Detect which cell encompasses the target text, then output its [X, Y] center coordinate. 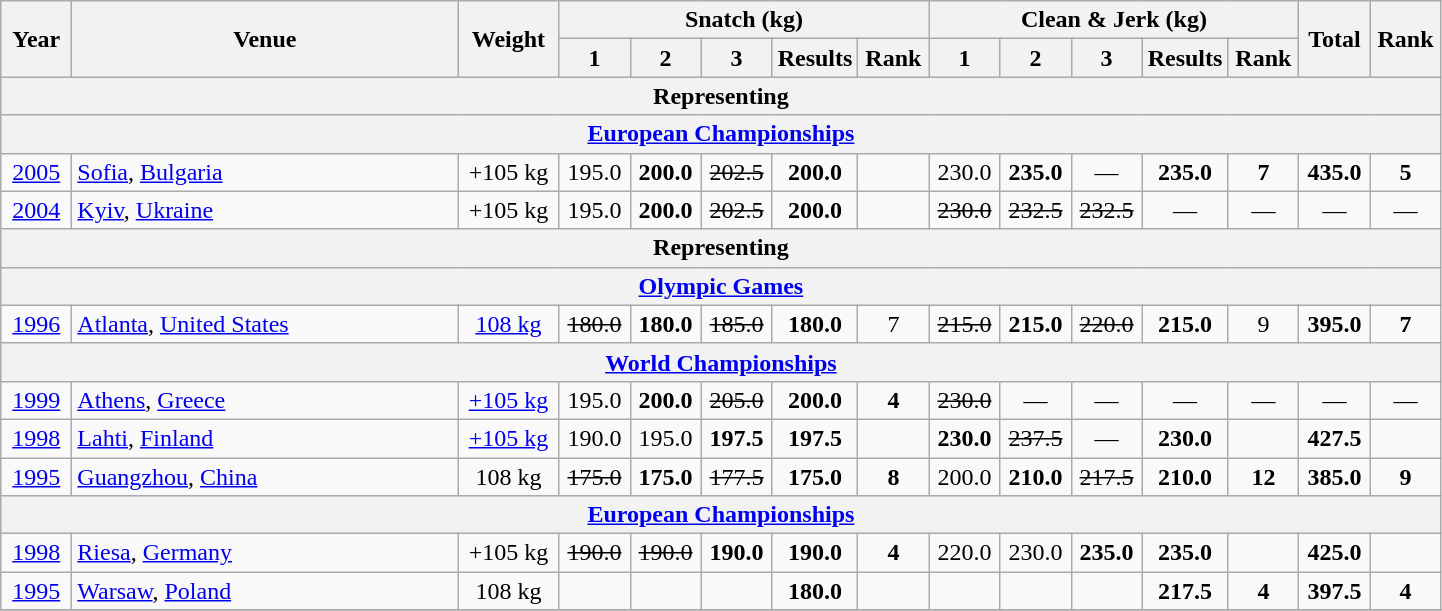
2005 [36, 172]
1999 [36, 400]
Venue [265, 39]
Warsaw, Poland [265, 591]
397.5 [1334, 591]
1996 [36, 324]
Riesa, Germany [265, 553]
Kyiv, Ukraine [265, 210]
Weight [508, 39]
World Championships [721, 362]
385.0 [1334, 477]
177.5 [736, 477]
Year [36, 39]
Total [1334, 39]
8 [894, 477]
237.5 [1036, 438]
185.0 [736, 324]
Atlanta, United States [265, 324]
425.0 [1334, 553]
12 [1264, 477]
Clean & Jerk (kg) [1114, 20]
Lahti, Finland [265, 438]
Olympic Games [721, 286]
Guangzhou, China [265, 477]
5 [1406, 172]
427.5 [1334, 438]
Athens, Greece [265, 400]
Sofia, Bulgaria [265, 172]
Snatch (kg) [744, 20]
395.0 [1334, 324]
205.0 [736, 400]
2004 [36, 210]
435.0 [1334, 172]
